Locate the cell with the specified text and output its [X, Y] center coordinate. 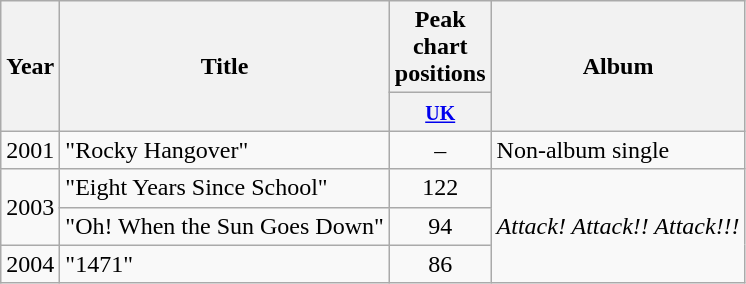
Title [225, 66]
94 [440, 226]
"Rocky Hangover" [225, 150]
Non-album single [618, 150]
"Eight Years Since School" [225, 188]
"1471" [225, 264]
– [440, 150]
86 [440, 264]
2004 [30, 264]
Peak chart positions [440, 47]
2001 [30, 150]
122 [440, 188]
Attack! Attack!! Attack!!! [618, 226]
Year [30, 66]
UK [440, 112]
Album [618, 66]
2003 [30, 207]
"Oh! When the Sun Goes Down" [225, 226]
